Detect which cell encompasses the target text, then output its (X, Y) center coordinate. 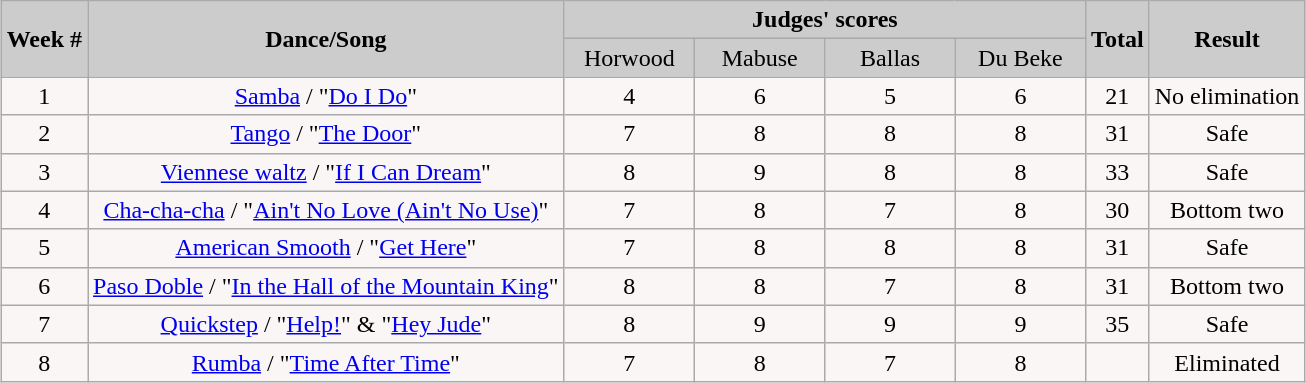
Cha-cha-cha / "Ain't No Love (Ain't No Use)" (326, 210)
30 (1118, 210)
Mabuse (760, 58)
21 (1118, 96)
Samba / "Do I Do" (326, 96)
Tango / "The Door" (326, 134)
2 (44, 134)
Result (1227, 39)
Horwood (629, 58)
Rumba / "Time After Time" (326, 362)
1 (44, 96)
Week # (44, 39)
No elimination (1227, 96)
Ballas (890, 58)
Quickstep / "Help!" & "Hey Jude" (326, 324)
Paso Doble / "In the Hall of the Mountain King" (326, 286)
Judges' scores (824, 20)
American Smooth / "Get Here" (326, 248)
Viennese waltz / "If I Can Dream" (326, 172)
3 (44, 172)
Eliminated (1227, 362)
33 (1118, 172)
Du Beke (1020, 58)
Dance/Song (326, 39)
35 (1118, 324)
Total (1118, 39)
